Find where the given text appears and provide that cell's center as [X, Y] coordinate. 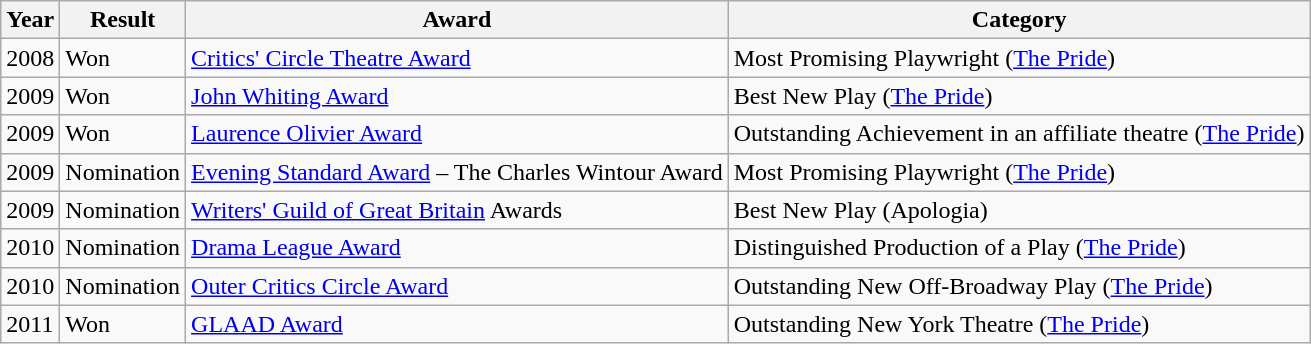
Best New Play (The Pride) [1019, 96]
Category [1019, 20]
John Whiting Award [458, 96]
Award [458, 20]
2008 [30, 58]
Outstanding New York Theatre (The Pride) [1019, 324]
Result [123, 20]
Year [30, 20]
Outstanding Achievement in an affiliate theatre (The Pride) [1019, 134]
Distinguished Production of a Play (The Pride) [1019, 248]
2011 [30, 324]
Best New Play (Apologia) [1019, 210]
Laurence Olivier Award [458, 134]
Critics' Circle Theatre Award [458, 58]
Outstanding New Off-Broadway Play (The Pride) [1019, 286]
Writers' Guild of Great Britain Awards [458, 210]
Evening Standard Award – The Charles Wintour Award [458, 172]
GLAAD Award [458, 324]
Outer Critics Circle Award [458, 286]
Drama League Award [458, 248]
